Scan for the cell matching the given text and deliver its [x, y] coordinate at center. 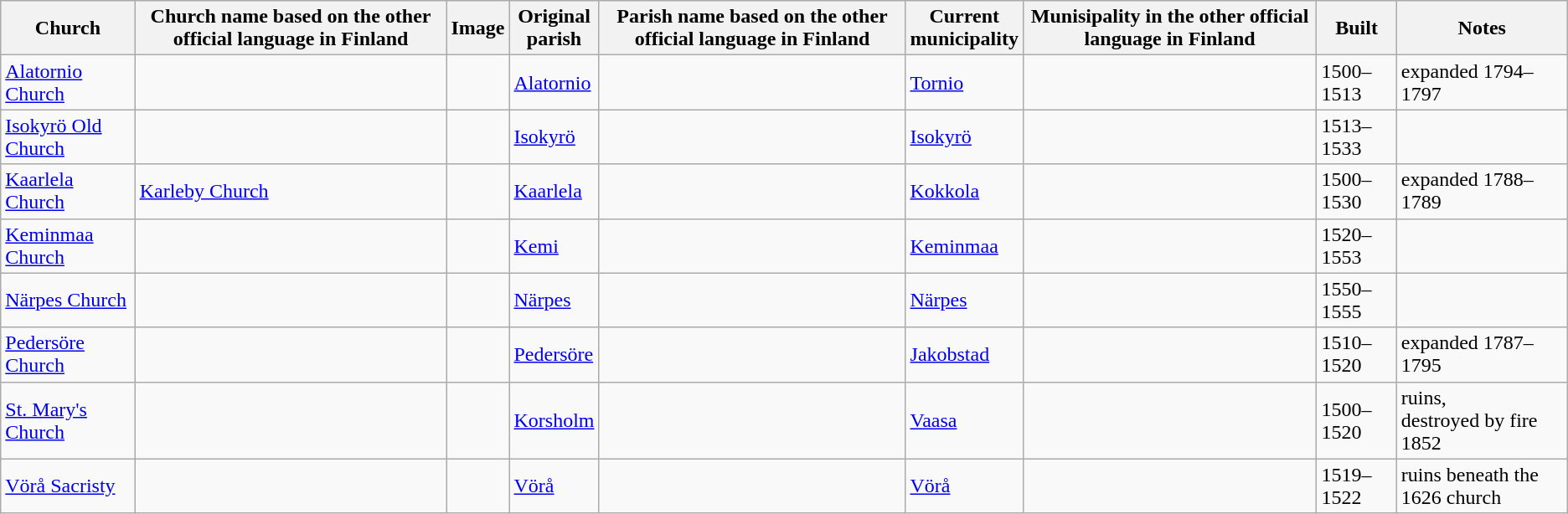
Built [1357, 28]
Keminmaa Church [68, 246]
Kaarlela Church [68, 191]
Alatornio Church [68, 82]
ruins, destroyed by fire 1852 [1482, 420]
Current municipality [964, 28]
Tornio [964, 82]
Jakobstad [964, 355]
Munisipality in the other official language in Finland [1169, 28]
Church name based on the other official language in Finland [291, 28]
Vaasa [964, 420]
1500–1520 [1357, 420]
1500–1513 [1357, 82]
expanded 1794–1797 [1482, 82]
Isokyrö Old Church [68, 137]
ruins beneath the 1626 church [1482, 486]
Kokkola [964, 191]
1550–1555 [1357, 300]
Alatornio [554, 82]
Image [477, 28]
1519–1522 [1357, 486]
Vörå Sacristy [68, 486]
1513–1533 [1357, 137]
expanded 1787–1795 [1482, 355]
Parish name based on the other official language in Finland [752, 28]
Närpes Church [68, 300]
Pedersöre [554, 355]
Original parish [554, 28]
Notes [1482, 28]
Keminmaa [964, 246]
St. Mary's Church [68, 420]
Karleby Church [291, 191]
Kemi [554, 246]
1520–1553 [1357, 246]
Korsholm [554, 420]
Kaarlela [554, 191]
1510–1520 [1357, 355]
Church [68, 28]
expanded 1788–1789 [1482, 191]
Pedersöre Church [68, 355]
1500–1530 [1357, 191]
